Output the (x, y) coordinate of the center of the cell containing the given text.  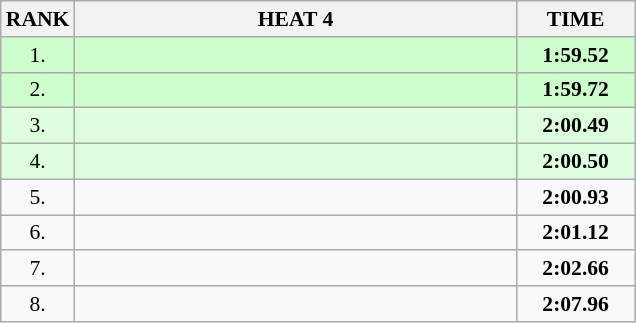
1:59.52 (576, 55)
TIME (576, 19)
1. (38, 55)
3. (38, 126)
2:07.96 (576, 304)
2:00.50 (576, 162)
8. (38, 304)
4. (38, 162)
2:02.66 (576, 269)
6. (38, 233)
7. (38, 269)
RANK (38, 19)
2:01.12 (576, 233)
5. (38, 197)
HEAT 4 (295, 19)
2:00.93 (576, 197)
1:59.72 (576, 90)
2:00.49 (576, 126)
2. (38, 90)
